Identify which cell holds the provided text, then report its [x, y] central coordinate. 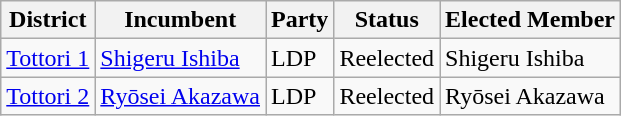
Party [300, 20]
Incumbent [180, 20]
Status [387, 20]
District [48, 20]
Elected Member [530, 20]
Tottori 1 [48, 58]
Tottori 2 [48, 96]
